Determine the (x, y) coordinate at the center of the cell enclosing the given text.  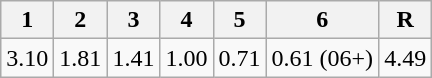
5 (240, 20)
R (406, 20)
3 (134, 20)
4 (186, 20)
1.81 (80, 58)
1 (28, 20)
0.71 (240, 58)
0.61 (06+) (322, 58)
1.41 (134, 58)
6 (322, 20)
1.00 (186, 58)
2 (80, 20)
3.10 (28, 58)
4.49 (406, 58)
